Detect which cell encompasses the target text, then output its (X, Y) center coordinate. 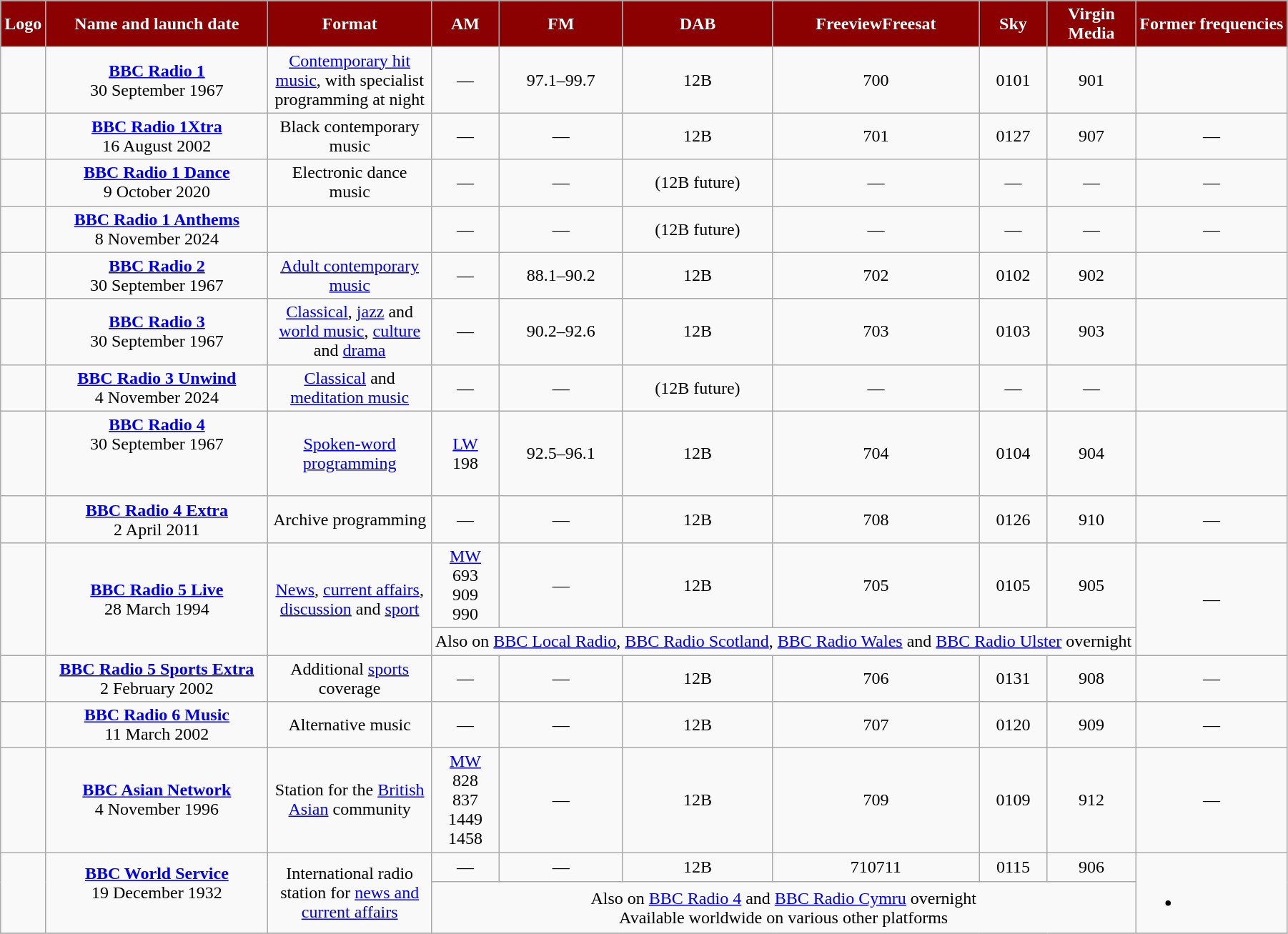
702 (876, 276)
Station for the British Asian community (350, 800)
0120 (1014, 725)
904 (1091, 453)
910 (1091, 519)
Contemporary hit music, with specialist programming at night (350, 80)
BBC Radio 230 September 1967 (157, 276)
88.1–90.2 (561, 276)
907 (1091, 136)
International radio station for news and current affairs (350, 893)
BBC Radio 5 Live28 March 1994 (157, 599)
Adult contemporary music (350, 276)
Name and launch date (157, 24)
BBC Radio 1Xtra16 August 2002 (157, 136)
MW82883714491458 (465, 800)
Sky (1014, 24)
AM (465, 24)
News, current affairs, discussion and sport (350, 599)
92.5–96.1 (561, 453)
710711 (876, 868)
Archive programming (350, 519)
LW198 (465, 453)
BBC World Service19 December 1932 (157, 893)
BBC Radio 5 Sports Extra2 February 2002 (157, 677)
709 (876, 800)
Also on BBC Local Radio, BBC Radio Scotland, BBC Radio Wales and BBC Radio Ulster overnight (783, 641)
708 (876, 519)
906 (1091, 868)
BBC Asian Network4 November 1996 (157, 800)
901 (1091, 80)
905 (1091, 585)
707 (876, 725)
FreeviewFreesat (876, 24)
0104 (1014, 453)
912 (1091, 800)
0109 (1014, 800)
BBC Radio 1 Dance9 October 2020 (157, 183)
BBC Radio 430 September 1967 (157, 453)
BBC Radio 1 Anthems8 November 2024 (157, 229)
BBC Radio 330 September 1967 (157, 332)
Black contemporary music (350, 136)
Former frequencies (1212, 24)
0105 (1014, 585)
Classical, jazz and world music, culture and drama (350, 332)
Additional sports coverage (350, 677)
0101 (1014, 80)
Logo (23, 24)
Spoken-word programming (350, 453)
0126 (1014, 519)
909 (1091, 725)
0131 (1014, 677)
97.1–99.7 (561, 80)
Alternative music (350, 725)
903 (1091, 332)
0103 (1014, 332)
0127 (1014, 136)
902 (1091, 276)
0115 (1014, 868)
FM (561, 24)
701 (876, 136)
MW693909990 (465, 585)
90.2–92.6 (561, 332)
Classical and meditation music (350, 387)
BBC Radio 4 Extra2 April 2011 (157, 519)
706 (876, 677)
BBC Radio 6 Music11 March 2002 (157, 725)
BBC Radio 130 September 1967 (157, 80)
700 (876, 80)
VirginMedia (1091, 24)
703 (876, 332)
Format (350, 24)
DAB (698, 24)
Also on BBC Radio 4 and BBC Radio Cymru overnightAvailable worldwide on various other platforms (783, 908)
Electronic dance music (350, 183)
BBC Radio 3 Unwind4 November 2024 (157, 387)
705 (876, 585)
908 (1091, 677)
0102 (1014, 276)
704 (876, 453)
